Output the (X, Y) coordinate of the center of the cell containing the given text.  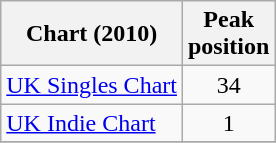
Chart (2010) (92, 34)
1 (228, 123)
UK Singles Chart (92, 85)
UK Indie Chart (92, 123)
34 (228, 85)
Peakposition (228, 34)
